Detect which cell encompasses the target text, then output its (X, Y) center coordinate. 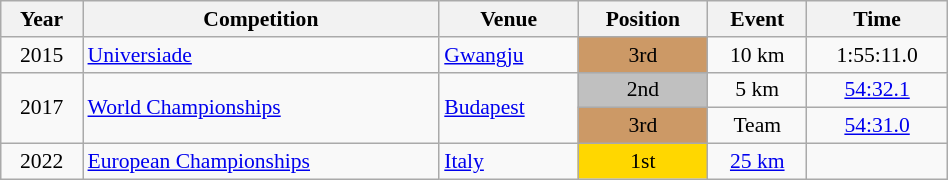
Time (877, 19)
2015 (42, 55)
2017 (42, 108)
54:31.0 (877, 126)
25 km (758, 162)
Universiade (260, 55)
Position (643, 19)
World Championships (260, 108)
Team (758, 126)
Year (42, 19)
2022 (42, 162)
1st (643, 162)
European Championships (260, 162)
10 km (758, 55)
5 km (758, 90)
Event (758, 19)
Italy (508, 162)
54:32.1 (877, 90)
Gwangju (508, 55)
1:55:11.0 (877, 55)
Competition (260, 19)
Budapest (508, 108)
Venue (508, 19)
2nd (643, 90)
